From the cell containing the given text, extract its center point as (X, Y) coordinate. 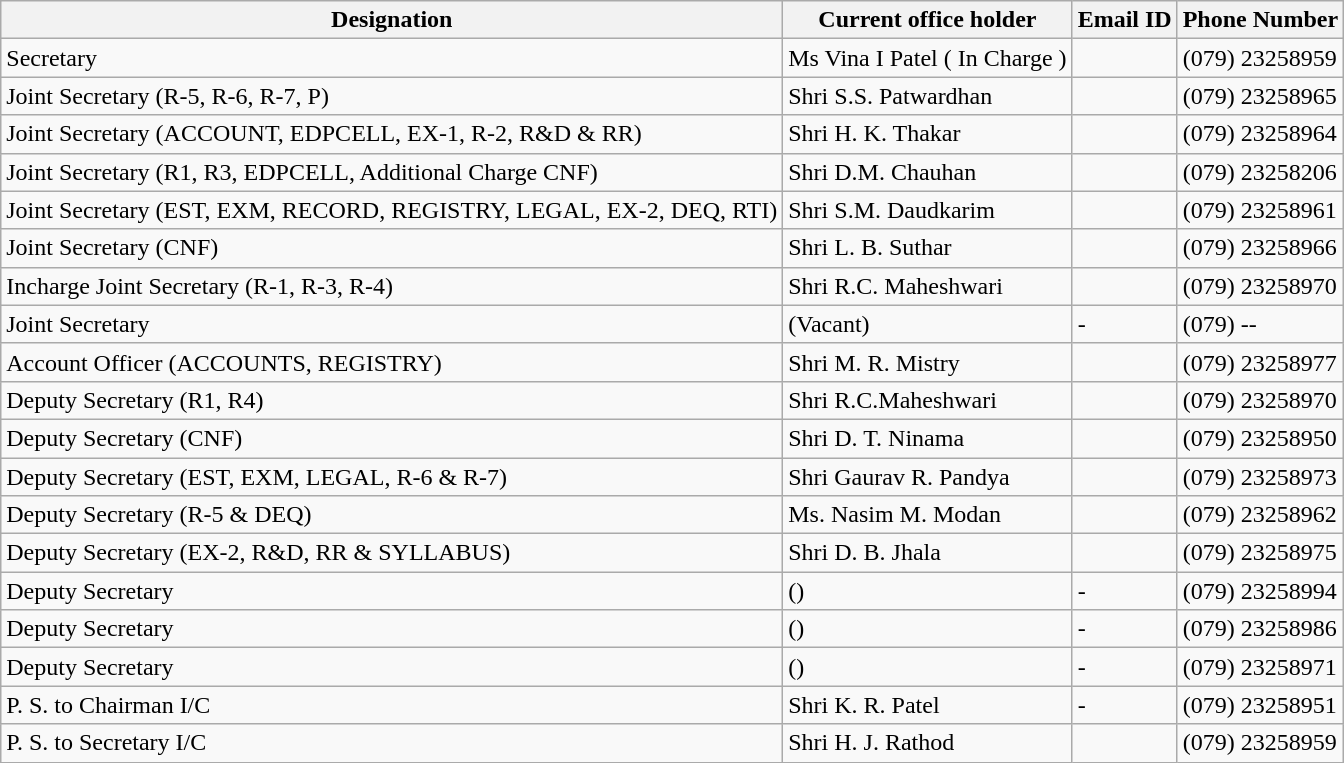
Phone Number (1260, 20)
Shri R.C.Maheshwari (928, 400)
Shri L. B. Suthar (928, 248)
Deputy Secretary (R-5 & DEQ) (392, 515)
Shri H. K. Thakar (928, 134)
Shri S.M. Daudkarim (928, 210)
(079) 23258994 (1260, 591)
P. S. to Chairman I/C (392, 705)
Shri M. R. Mistry (928, 362)
Current office holder (928, 20)
Shri S.S. Patwardhan (928, 96)
(079) 23258964 (1260, 134)
(079) 23258977 (1260, 362)
Deputy Secretary (EST, EXM, LEGAL, R-6 & R-7) (392, 477)
Joint Secretary (R1, R3, EDPCELL, Additional Charge CNF) (392, 172)
Secretary (392, 58)
Ms Vina I Patel ( In Charge ) (928, 58)
P. S. to Secretary I/C (392, 743)
(079) 23258951 (1260, 705)
(079) 23258986 (1260, 629)
Email ID (1124, 20)
(079) 23258950 (1260, 438)
Ms. Nasim M. Modan (928, 515)
Shri H. J. Rathod (928, 743)
Joint Secretary (CNF) (392, 248)
(079) 23258973 (1260, 477)
(079) 23258206 (1260, 172)
(Vacant) (928, 324)
Shri Gaurav R. Pandya (928, 477)
(079) 23258966 (1260, 248)
Deputy Secretary (EX-2, R&D, RR & SYLLABUS) (392, 553)
Joint Secretary (392, 324)
Shri K. R. Patel (928, 705)
(079) 23258971 (1260, 667)
(079) 23258965 (1260, 96)
Shri D. T. Ninama (928, 438)
(079) 23258975 (1260, 553)
Deputy Secretary (R1, R4) (392, 400)
(079) 23258961 (1260, 210)
(079) 23258962 (1260, 515)
Designation (392, 20)
(079) -- (1260, 324)
Shri D.M. Chauhan (928, 172)
Shri D. B. Jhala (928, 553)
Shri R.C. Maheshwari (928, 286)
Joint Secretary (ACCOUNT, EDPCELL, EX-1, R-2, R&D & RR) (392, 134)
Deputy Secretary (CNF) (392, 438)
Account Officer (ACCOUNTS, REGISTRY) (392, 362)
Incharge Joint Secretary (R-1, R-3, R-4) (392, 286)
Joint Secretary (EST, EXM, RECORD, REGISTRY, LEGAL, EX-2, DEQ, RTI) (392, 210)
Joint Secretary (R-5, R-6, R-7, P) (392, 96)
